Return [x, y] of the center of cell containing provided text 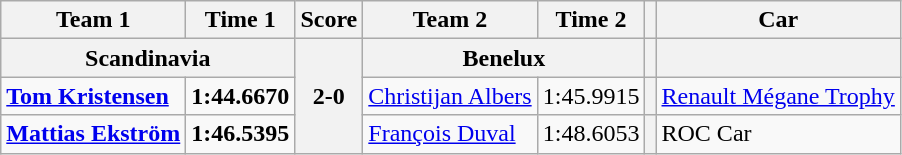
Score [329, 20]
Team 2 [450, 20]
Team 1 [94, 20]
Renault Mégane Trophy [778, 96]
1:45.9915 [591, 96]
Christijan Albers [450, 96]
François Duval [450, 134]
2-0 [329, 96]
Scandinavia [148, 58]
1:48.6053 [591, 134]
Benelux [504, 58]
Time 1 [240, 20]
1:44.6670 [240, 96]
ROC Car [778, 134]
1:46.5395 [240, 134]
Car [778, 20]
Time 2 [591, 20]
Mattias Ekström [94, 134]
Tom Kristensen [94, 96]
